Identify which cell holds the provided text, then report its (x, y) central coordinate. 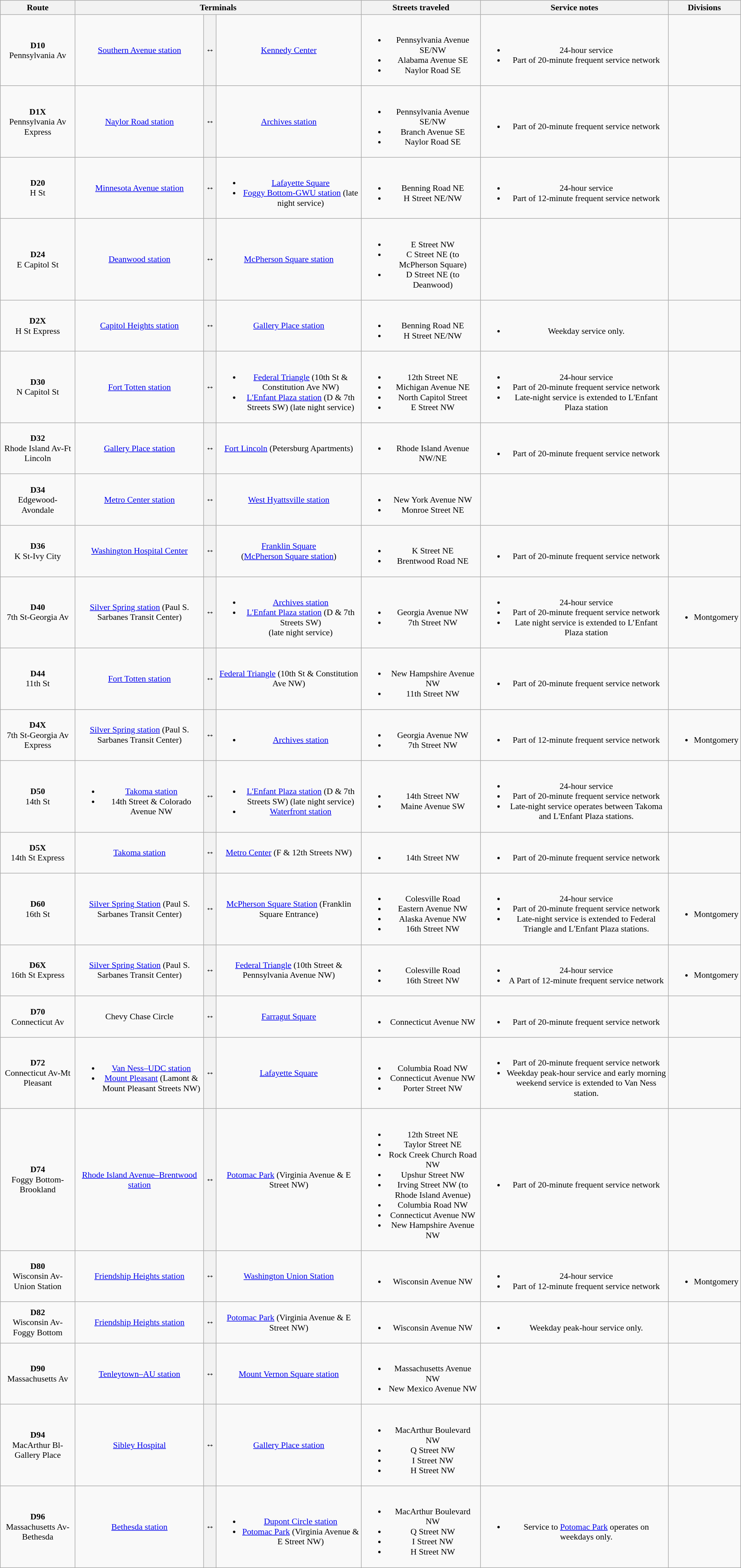
L'Enfant Plaza station (D & 7th Streets SW) (late night service)Waterfront station (288, 796)
Massachusetts Avenue NWNew Mexico Avenue NW (421, 1374)
D70Connecticut Av (38, 1017)
Federal Triangle (10th Street & Pennsylvania Avenue NW) (288, 971)
D407th St-Georgia Av (38, 612)
D80Wisconsin Av-Union Station (38, 1276)
New York Avenue NWMonroe Street NE (421, 500)
Capitol Heights station (140, 326)
Farragut Square (288, 1017)
D82Wisconsin Av-Foggy Bottom (38, 1323)
Metro Center station (140, 500)
24-hour servicePart of 20-minute frequent service networkLate-night service is extended to L'Enfant Plaza station (575, 387)
Terminals (218, 8)
Divisions (704, 8)
14th Street NWMaine Avenue SW (421, 796)
Connecticut Avenue NW (421, 1017)
Deanwood station (140, 260)
New Hampshire Avenue NW11th Street NW (421, 679)
Rhode Island Avenue NW/NE (421, 449)
24-hour servicePart of 20-minute frequent service networkLate-night service operates between Takoma and L'Enfant Plaza stations. (575, 796)
D5014th St (38, 796)
D4411th St (38, 679)
D5X14th St Express (38, 853)
Fort Lincoln (Petersburg Apartments) (288, 449)
Dupont Circle stationPotomac Park (Virginia Avenue & E Street NW) (288, 1527)
D30N Capitol St (38, 387)
Kennedy Center (288, 51)
D96Massachusetts Av-Bethesda (38, 1527)
Columbia Road NWConnecticut Avenue NWPorter Street NW (421, 1073)
Washington Union Station (288, 1276)
Naylor Road station (140, 122)
Rhode Island Avenue–Brentwood station (140, 1180)
Franklin Square(McPherson Square station) (288, 551)
24-hour servicePart of 20-minute frequent service networkLate night service is extended to L’Enfant Plaza station (575, 612)
Pennsylvania Avenue SE/NWBranch Avenue SENaylor Road SE (421, 122)
D24E Capitol St (38, 260)
Federal Triangle (10th St & Constitution Ave NW)L'Enfant Plaza station (D & 7th Streets SW) (late night service) (288, 387)
Pennsylvania Avenue SE/NWAlabama Avenue SENaylor Road SE (421, 51)
D34Edgewood-Avondale (38, 500)
Weekday service only. (575, 326)
Colesville RoadEastern Avenue NWAlaska Avenue NW16th Street NW (421, 909)
24-hour serviceA Part of 12-minute frequent service network (575, 971)
Sibley Hospital (140, 1445)
Federal Triangle (10th St & Constitution Ave NW) (288, 679)
Part of 20-minute frequent service networkWeekday peak-hour service and early morning weekend service is extended to Van Ness station. (575, 1073)
Southern Avenue station (140, 51)
Metro Center (F & 12th Streets NW) (288, 853)
D94MacArthur Bl-Gallery Place (38, 1445)
West Hyattsville station (288, 500)
Tenleytown–AU station (140, 1374)
Takoma station (140, 853)
D6016th St (38, 909)
Takoma station14th Street & Colorado Avenue NW (140, 796)
14th Street NW (421, 853)
D4X7th St-Georgia Av Express (38, 735)
D2XH St Express (38, 326)
Minnesota Avenue station (140, 188)
Van Ness–UDC stationMount Pleasant (Lamont & Mount Pleasant Streets NW) (140, 1073)
24-hour servicePart of 20-minute frequent service networkLate-night service is extended to Federal Triangle and L'Enfant Plaza stations. (575, 909)
D74Foggy Bottom-Brookland (38, 1180)
D1XPennsylvania Av Express (38, 122)
Washington Hospital Center (140, 551)
Lafayette Square (288, 1073)
Weekday peak-hour service only. (575, 1323)
D36K St-Ivy City (38, 551)
McPherson Square station (288, 260)
D20H St (38, 188)
Lafayette SquareFoggy Bottom-GWU station (late night service) (288, 188)
12th Street NEMichigan Avenue NENorth Capitol StreetE Street NW (421, 387)
24-hour servicePart of 20-minute frequent service network (575, 51)
Bethesda station (140, 1527)
Service notes (575, 8)
D10Pennsylvania Av (38, 51)
Chevy Chase Circle (140, 1017)
D90Massachusetts Av (38, 1374)
McPherson Square Station (Franklin Square Entrance) (288, 909)
Service to Potomac Park operates on weekdays only. (575, 1527)
Colesville Road16th Street NW (421, 971)
Route (38, 8)
E Street NWC Street NE (to McPherson Square)D Street NE (to Deanwood) (421, 260)
D6X16th St Express (38, 971)
Archives stationL'Enfant Plaza station (D & 7th Streets SW)(late night service) (288, 612)
K Street NEBrentwood Road NE (421, 551)
D32Rhode Island Av-Ft Lincoln (38, 449)
D72Connecticut Av-Mt Pleasant (38, 1073)
Streets traveled (421, 8)
Mount Vernon Square station (288, 1374)
Part of 12-minute frequent service network (575, 735)
